Find where the given text appears and provide that cell's center as [x, y] coordinate. 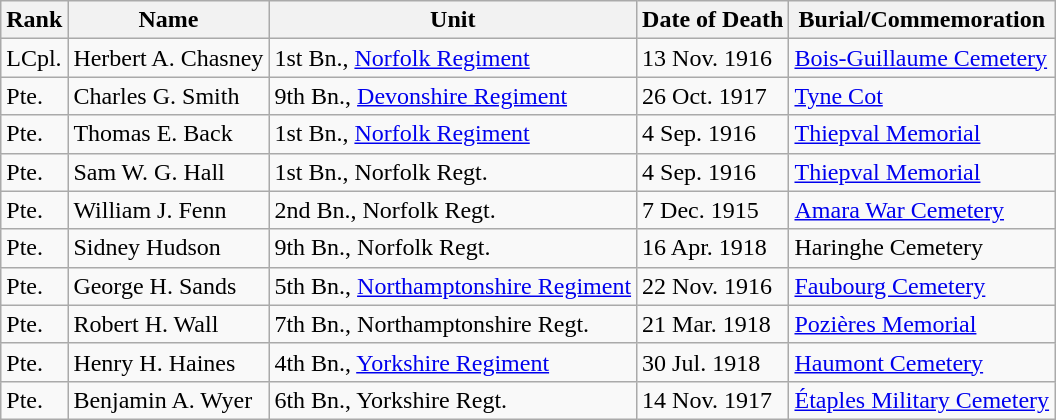
22 Nov. 1916 [713, 286]
7th Bn., Northamptonshire Regt. [453, 324]
Haringhe Cemetery [922, 248]
Sidney Hudson [168, 248]
26 Oct. 1917 [713, 96]
2nd Bn., Norfolk Regt. [453, 210]
Robert H. Wall [168, 324]
Henry H. Haines [168, 362]
6th Bn., Yorkshire Regt. [453, 400]
Thomas E. Back [168, 134]
30 Jul. 1918 [713, 362]
Rank [34, 20]
Date of Death [713, 20]
Amara War Cemetery [922, 210]
16 Apr. 1918 [713, 248]
7 Dec. 1915 [713, 210]
14 Nov. 1917 [713, 400]
Étaples Military Cemetery [922, 400]
LCpl. [34, 58]
1st Bn., Norfolk Regt. [453, 172]
9th Bn., Devonshire Regiment [453, 96]
Bois-Guillaume Cemetery [922, 58]
Tyne Cot [922, 96]
Faubourg Cemetery [922, 286]
Herbert A. Chasney [168, 58]
Haumont Cemetery [922, 362]
21 Mar. 1918 [713, 324]
Name [168, 20]
5th Bn., Northamptonshire Regiment [453, 286]
Burial/Commemoration [922, 20]
Pozières Memorial [922, 324]
William J. Fenn [168, 210]
9th Bn., Norfolk Regt. [453, 248]
13 Nov. 1916 [713, 58]
Charles G. Smith [168, 96]
Benjamin A. Wyer [168, 400]
4th Bn., Yorkshire Regiment [453, 362]
Sam W. G. Hall [168, 172]
George H. Sands [168, 286]
Unit [453, 20]
